Extract the (x, y) coordinate from the center of the cell holding the provided text.  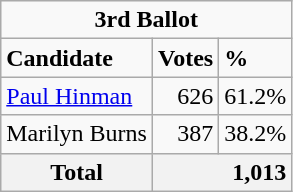
Votes (185, 58)
61.2% (256, 96)
626 (185, 96)
Candidate (77, 58)
1,013 (222, 172)
387 (185, 134)
3rd Ballot (146, 20)
Total (77, 172)
% (256, 58)
Paul Hinman (77, 96)
Marilyn Burns (77, 134)
38.2% (256, 134)
